Detect which cell encompasses the target text, then output its [x, y] center coordinate. 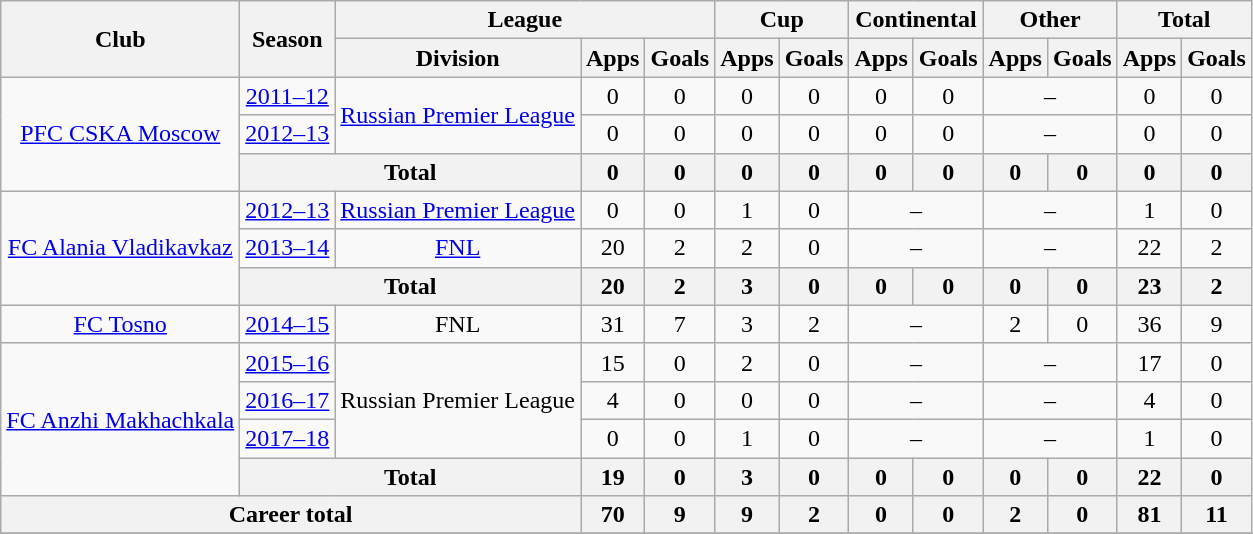
Other [1050, 20]
2011–12 [288, 96]
2014–15 [288, 324]
2015–16 [288, 362]
23 [1149, 286]
FC Anzhi Makhachkala [120, 419]
FC Tosno [120, 324]
Division [458, 58]
81 [1149, 515]
FC Alania Vladikavkaz [120, 248]
Continental [916, 20]
11 [1217, 515]
15 [612, 362]
League [525, 20]
Season [288, 39]
PFC CSKA Moscow [120, 134]
2013–14 [288, 248]
Cup [782, 20]
31 [612, 324]
2017–18 [288, 438]
19 [612, 477]
Career total [291, 515]
Club [120, 39]
36 [1149, 324]
7 [680, 324]
70 [612, 515]
2016–17 [288, 400]
17 [1149, 362]
